For the text-containing cell, return its midpoint in (X, Y) coordinate format. 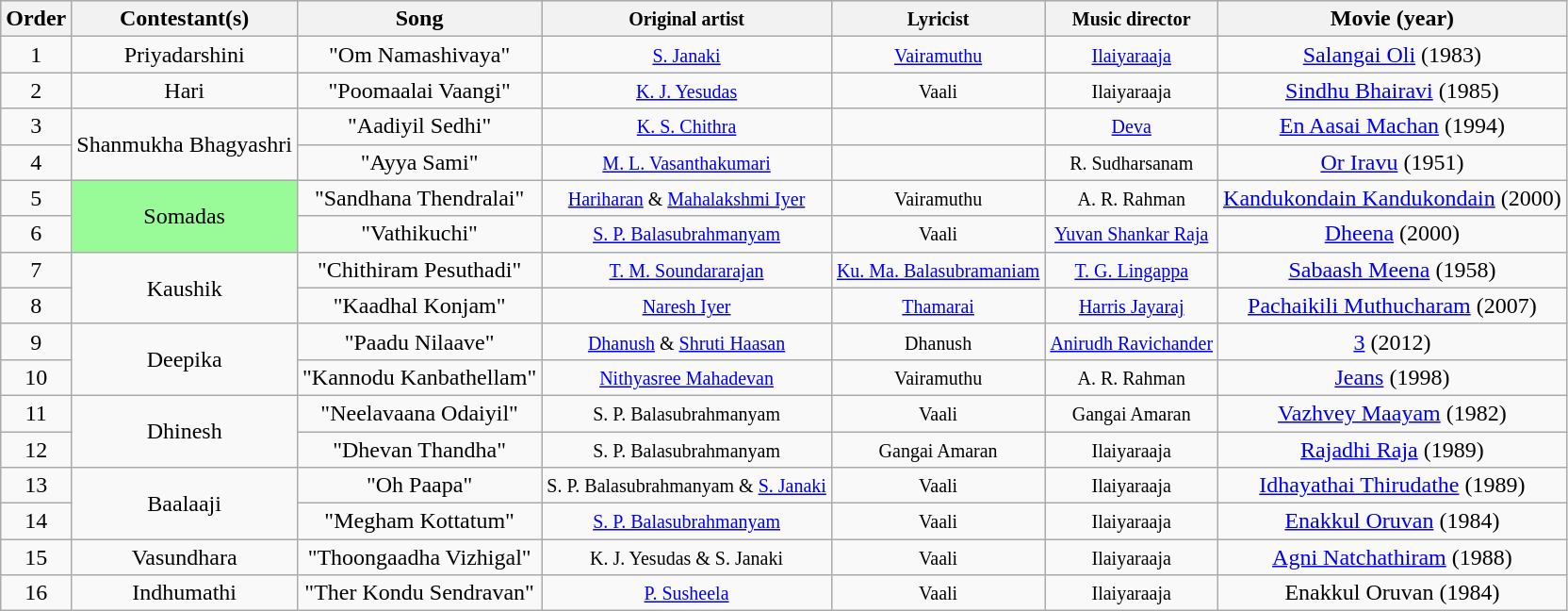
S. P. Balasubrahmanyam & S. Janaki (687, 486)
Dhanush & Shruti Haasan (687, 341)
Idhayathai Thirudathe (1989) (1393, 486)
"Om Namashivaya" (418, 55)
Deva (1132, 126)
8 (36, 305)
3 (36, 126)
"Dhevan Thandha" (418, 450)
K. J. Yesudas (687, 91)
"Paadu Nilaave" (418, 341)
13 (36, 486)
M. L. Vasanthakumari (687, 162)
Salangai Oli (1983) (1393, 55)
Harris Jayaraj (1132, 305)
Movie (year) (1393, 19)
"Chithiram Pesuthadi" (418, 270)
K. J. Yesudas & S. Janaki (687, 557)
Music director (1132, 19)
R. Sudharsanam (1132, 162)
Hariharan & Mahalakshmi Iyer (687, 198)
"Ayya Sami" (418, 162)
Naresh Iyer (687, 305)
Dhanush (938, 341)
P. Susheela (687, 593)
16 (36, 593)
Dheena (2000) (1393, 234)
7 (36, 270)
Order (36, 19)
"Sandhana Thendralai" (418, 198)
1 (36, 55)
K. S. Chithra (687, 126)
Deepika (185, 359)
Thamarai (938, 305)
10 (36, 377)
En Aasai Machan (1994) (1393, 126)
"Aadiyil Sedhi" (418, 126)
Vasundhara (185, 557)
Agni Natchathiram (1988) (1393, 557)
Nithyasree Mahadevan (687, 377)
Jeans (1998) (1393, 377)
Hari (185, 91)
Contestant(s) (185, 19)
Or Iravu (1951) (1393, 162)
"Oh Paapa" (418, 486)
"Megham Kottatum" (418, 521)
"Poomaalai Vaangi" (418, 91)
6 (36, 234)
Baalaaji (185, 504)
Rajadhi Raja (1989) (1393, 450)
2 (36, 91)
3 (2012) (1393, 341)
11 (36, 413)
Song (418, 19)
12 (36, 450)
Priyadarshini (185, 55)
Original artist (687, 19)
Sindhu Bhairavi (1985) (1393, 91)
5 (36, 198)
"Thoongaadha Vizhigal" (418, 557)
Pachaikili Muthucharam (2007) (1393, 305)
9 (36, 341)
Ku. Ma. Balasubramaniam (938, 270)
Vazhvey Maayam (1982) (1393, 413)
T. M. Soundararajan (687, 270)
Indhumathi (185, 593)
15 (36, 557)
S. Janaki (687, 55)
Kandukondain Kandukondain (2000) (1393, 198)
"Ther Kondu Sendravan" (418, 593)
Dhinesh (185, 431)
T. G. Lingappa (1132, 270)
Lyricist (938, 19)
"Neelavaana Odaiyil" (418, 413)
14 (36, 521)
Yuvan Shankar Raja (1132, 234)
Shanmukha Bhagyashri (185, 144)
Kaushik (185, 288)
"Kaadhal Konjam" (418, 305)
"Kannodu Kanbathellam" (418, 377)
"Vathikuchi" (418, 234)
Anirudh Ravichander (1132, 341)
4 (36, 162)
Somadas (185, 216)
Sabaash Meena (1958) (1393, 270)
